Extract the [X, Y] coordinate from the center of the cell holding the provided text.  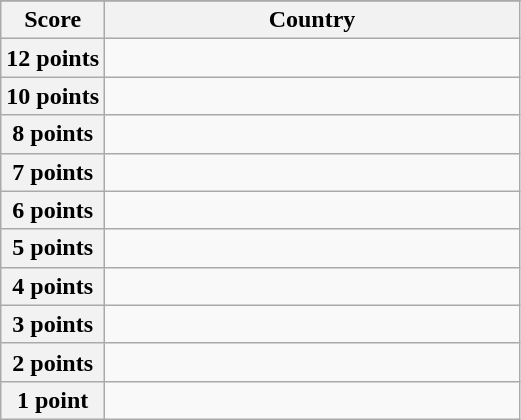
8 points [53, 134]
1 point [53, 400]
3 points [53, 324]
Score [53, 20]
2 points [53, 362]
10 points [53, 96]
5 points [53, 248]
Country [312, 20]
7 points [53, 172]
6 points [53, 210]
4 points [53, 286]
12 points [53, 58]
